Locate the cell with the specified text and output its (X, Y) center coordinate. 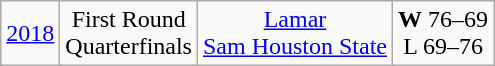
LamarSam Houston State (294, 34)
W 76–69L 69–76 (444, 34)
2018 (30, 34)
First RoundQuarterfinals (129, 34)
